Determine the (x, y) coordinate at the center of the cell enclosing the given text.  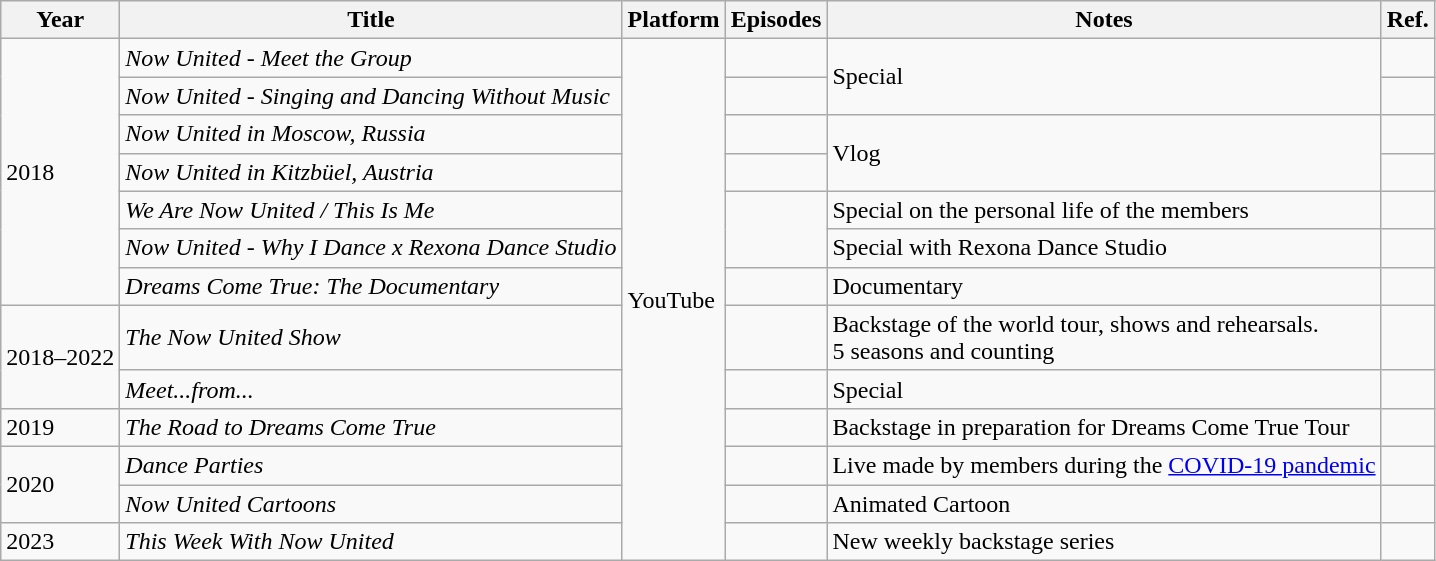
Special with Rexona Dance Studio (1104, 248)
Ref. (1408, 20)
YouTube (674, 300)
2023 (60, 542)
Documentary (1104, 286)
Dreams Come True: The Documentary (371, 286)
Now United - Why I Dance x Rexona Dance Studio (371, 248)
Now United - Meet the Group (371, 58)
Live made by members during the COVID-19 pandemic (1104, 465)
Special on the personal life of the members (1104, 210)
Meet...from... (371, 389)
Dance Parties (371, 465)
Backstage of the world tour, shows and rehearsals.5 seasons and counting (1104, 338)
Now United - Singing and Dancing Without Music (371, 96)
Vlog (1104, 153)
Episodes (776, 20)
Title (371, 20)
2018–2022 (60, 356)
This Week With Now United (371, 542)
Now United in Moscow, Russia (371, 134)
2019 (60, 427)
We Are Now United / This Is Me (371, 210)
Backstage in preparation for Dreams Come True Tour (1104, 427)
2018 (60, 172)
Platform (674, 20)
Animated Cartoon (1104, 503)
The Now United Show (371, 338)
Now United in Kitzbüel, Austria (371, 172)
New weekly backstage series (1104, 542)
Year (60, 20)
The Road to Dreams Come True (371, 427)
Now United Cartoons (371, 503)
Notes (1104, 20)
2020 (60, 484)
